Scan for the cell matching the given text and deliver its (x, y) coordinate at center. 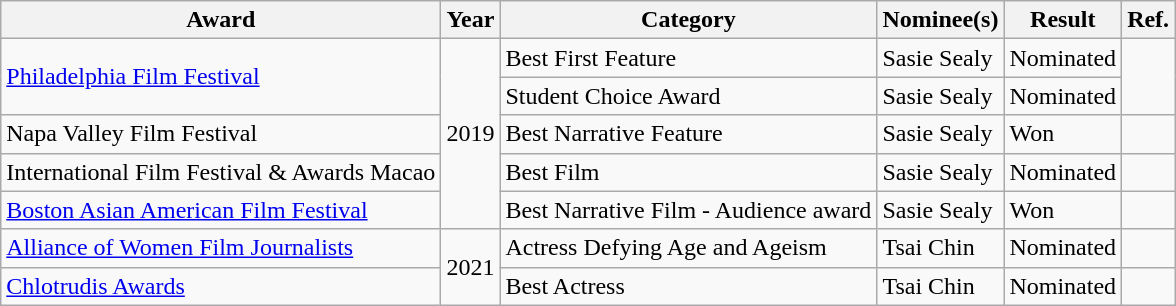
Napa Valley Film Festival (221, 134)
Alliance of Women Film Journalists (221, 248)
Chlotrudis Awards (221, 286)
Best Film (688, 172)
Award (221, 20)
Best Actress (688, 286)
Category (688, 20)
Best First Feature (688, 58)
Ref. (1148, 20)
Philadelphia Film Festival (221, 77)
Result (1063, 20)
International Film Festival & Awards Macao (221, 172)
Best Narrative Film - Audience award (688, 210)
Year (470, 20)
2021 (470, 267)
Actress Defying Age and Ageism (688, 248)
Nominee(s) (940, 20)
Best Narrative Feature (688, 134)
Boston Asian American Film Festival (221, 210)
Student Choice Award (688, 96)
2019 (470, 134)
